Extract the (x, y) coordinate from the center of the cell holding the provided text.  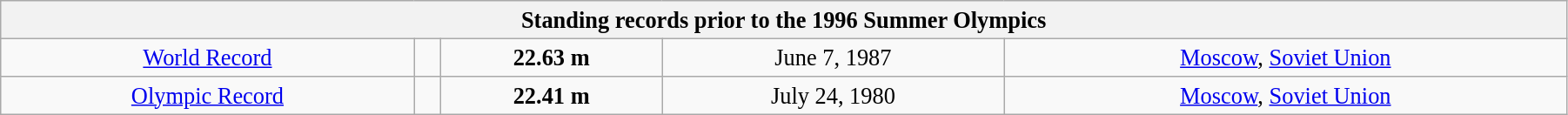
July 24, 1980 (834, 95)
Standing records prior to the 1996 Summer Olympics (784, 19)
22.63 m (552, 57)
22.41 m (552, 95)
Olympic Record (207, 95)
June 7, 1987 (834, 57)
World Record (207, 57)
